Pinpoint the cell where the given text exists, returning its [x, y] midpoint coordinate. 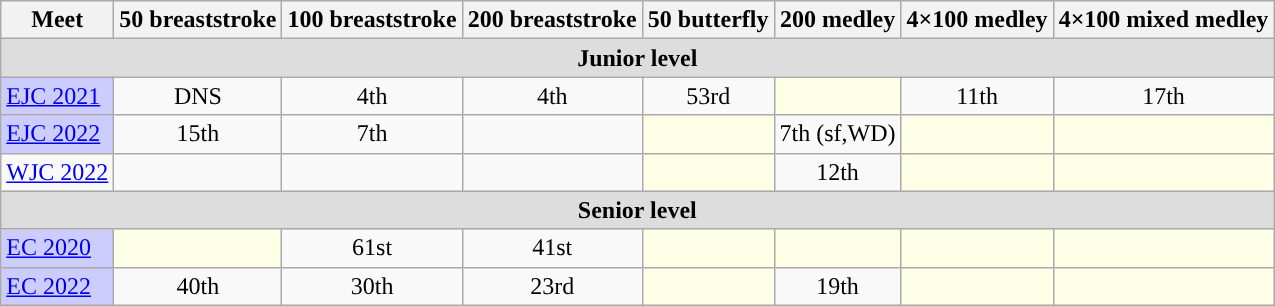
EJC 2022 [58, 134]
19th [838, 286]
23rd [552, 286]
4×100 mixed medley [1164, 20]
EC 2022 [58, 286]
61st [372, 248]
Junior level [638, 58]
Senior level [638, 210]
Meet [58, 20]
DNS [198, 96]
17th [1164, 96]
50 butterfly [708, 20]
100 breaststroke [372, 20]
7th [372, 134]
200 medley [838, 20]
30th [372, 286]
EC 2020 [58, 248]
EJC 2021 [58, 96]
12th [838, 172]
53rd [708, 96]
11th [977, 96]
WJC 2022 [58, 172]
15th [198, 134]
41st [552, 248]
50 breaststroke [198, 20]
7th (sf,WD) [838, 134]
4×100 medley [977, 20]
40th [198, 286]
200 breaststroke [552, 20]
